Pinpoint the cell where the given text exists, returning its (X, Y) midpoint coordinate. 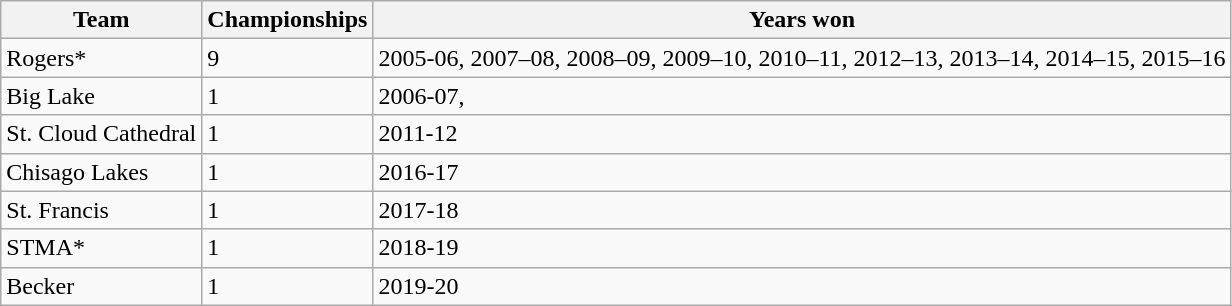
2005-06, 2007–08, 2008–09, 2009–10, 2010–11, 2012–13, 2013–14, 2014–15, 2015–16 (802, 58)
2011-12 (802, 134)
Becker (102, 286)
2016-17 (802, 172)
Championships (288, 20)
Big Lake (102, 96)
Team (102, 20)
2019-20 (802, 286)
St. Francis (102, 210)
Chisago Lakes (102, 172)
2006-07, (802, 96)
2017-18 (802, 210)
St. Cloud Cathedral (102, 134)
STMA* (102, 248)
Years won (802, 20)
2018-19 (802, 248)
9 (288, 58)
Rogers* (102, 58)
